Detect which cell encompasses the target text, then output its [x, y] center coordinate. 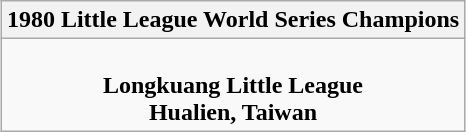
Longkuang Little LeagueHualien, Taiwan [232, 85]
1980 Little League World Series Champions [232, 20]
